Scan for the cell matching the given text and deliver its [x, y] coordinate at center. 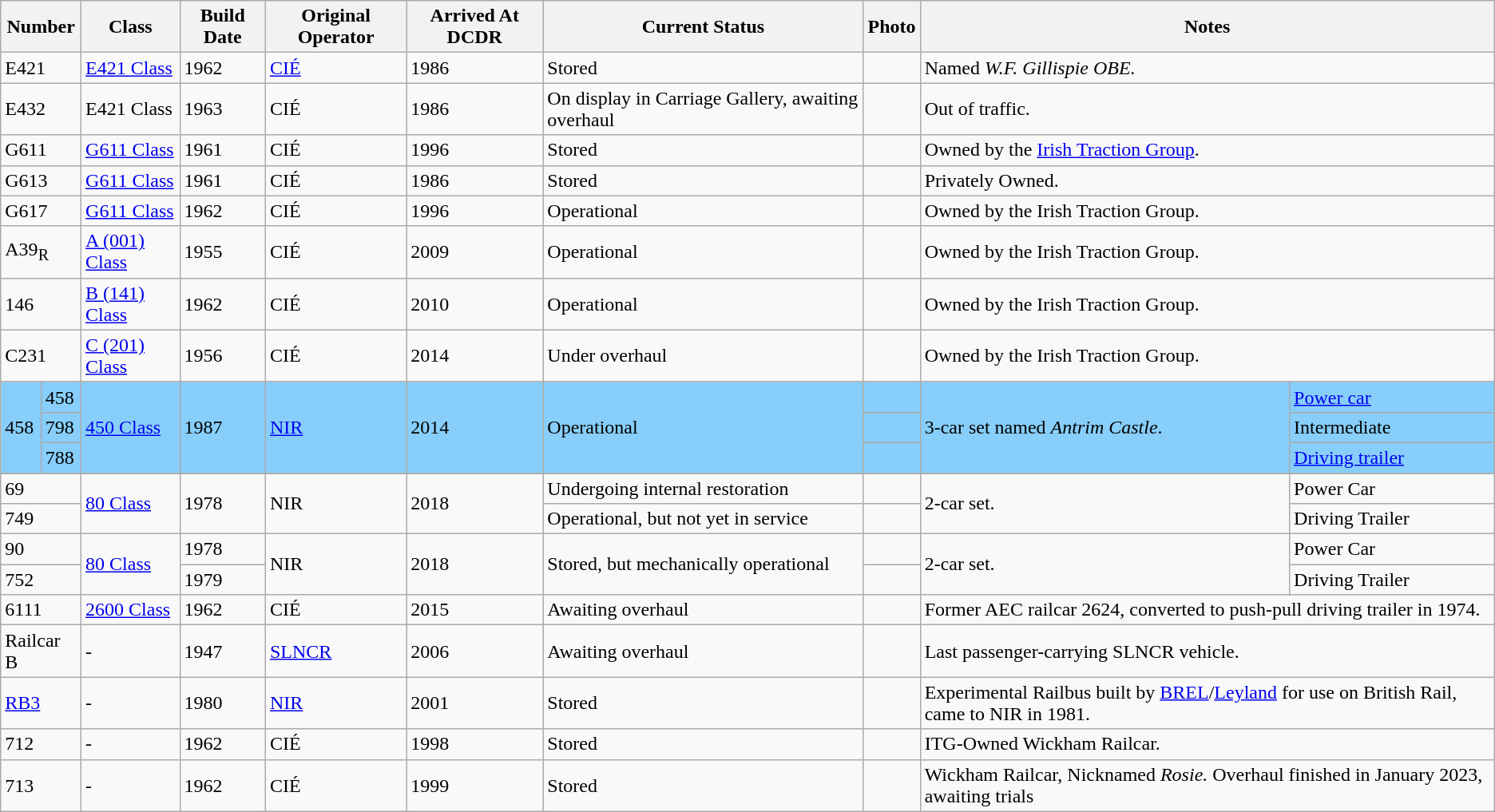
1956 [222, 356]
RB3 [42, 703]
G611 [42, 150]
Former AEC railcar 2624, converted to push-pull driving trailer in 1974. [1207, 610]
Power car [1393, 397]
712 [42, 744]
Under overhaul [703, 356]
Out of traffic. [1207, 109]
1999 [474, 786]
Photo [891, 27]
2001 [474, 703]
Arrived At DCDR [474, 27]
1987 [222, 427]
B (141) Class [131, 303]
1955 [222, 252]
Undergoing internal restoration [703, 488]
Intermediate [1393, 427]
2010 [474, 303]
C231 [42, 356]
1963 [222, 109]
Original Operator [335, 27]
713 [42, 786]
ITG-Owned Wickham Railcar. [1207, 744]
SLNCR [335, 652]
3-car set named Antrim Castle. [1104, 427]
1980 [222, 703]
On display in Carriage Gallery, awaiting overhaul [703, 109]
E432 [42, 109]
749 [42, 519]
1947 [222, 652]
450 Class [131, 427]
Operational, but not yet in service [703, 519]
2600 Class [131, 610]
G613 [42, 180]
E421 [42, 68]
69 [42, 488]
6111 [42, 610]
90 [42, 549]
2015 [474, 610]
2009 [474, 252]
Number [42, 27]
Current Status [703, 27]
788 [61, 457]
Privately Owned. [1207, 180]
Class [131, 27]
Railcar B [42, 652]
Notes [1207, 27]
A39R [42, 252]
146 [42, 303]
1979 [222, 580]
Last passenger-carrying SLNCR vehicle. [1207, 652]
G617 [42, 211]
C (201) Class [131, 356]
Stored, but mechanically operational [703, 564]
798 [61, 427]
Experimental Railbus built by BREL/Leyland for use on British Rail, came to NIR in 1981. [1207, 703]
Named W.F. Gillispie OBE. [1207, 68]
752 [42, 580]
A (001) Class [131, 252]
2006 [474, 652]
Build Date [222, 27]
Wickham Railcar, Nicknamed Rosie. Overhaul finished in January 2023, awaiting trials [1207, 786]
Driving trailer [1393, 457]
1998 [474, 744]
